Extract the [X, Y] coordinate from the center of the cell holding the provided text.  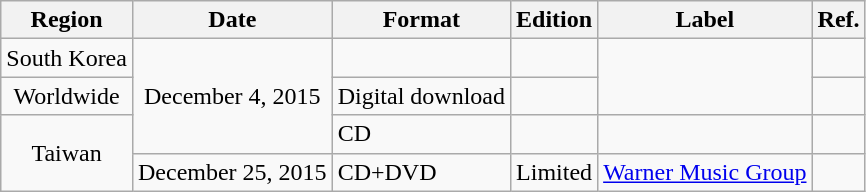
Worldwide [67, 96]
South Korea [67, 58]
Ref. [838, 20]
Label [705, 20]
Taiwan [67, 153]
Date [232, 20]
CD+DVD [421, 172]
Limited [554, 172]
Digital download [421, 96]
December 4, 2015 [232, 96]
CD [421, 134]
December 25, 2015 [232, 172]
Format [421, 20]
Edition [554, 20]
Warner Music Group [705, 172]
Region [67, 20]
